Locate the cell with the specified text and output its [x, y] center coordinate. 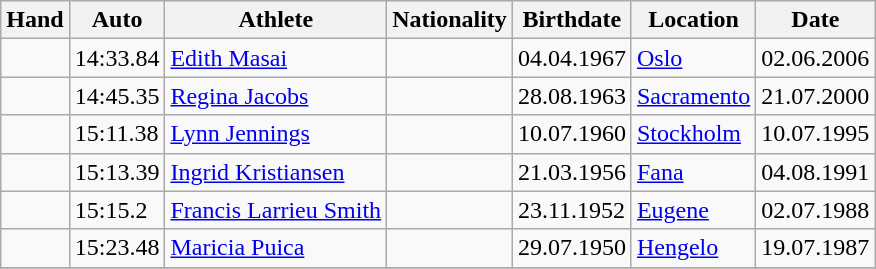
04.04.1967 [572, 58]
04.08.1991 [816, 172]
15:23.48 [117, 248]
14:33.84 [117, 58]
Eugene [693, 210]
15:11.38 [117, 134]
Regina Jacobs [276, 96]
19.07.1987 [816, 248]
10.07.1995 [816, 134]
29.07.1950 [572, 248]
Stockholm [693, 134]
15:15.2 [117, 210]
Athlete [276, 20]
Oslo [693, 58]
02.07.1988 [816, 210]
23.11.1952 [572, 210]
Auto [117, 20]
Fana [693, 172]
28.08.1963 [572, 96]
Edith Masai [276, 58]
21.03.1956 [572, 172]
15:13.39 [117, 172]
Sacramento [693, 96]
Location [693, 20]
Date [816, 20]
Maricia Puica [276, 248]
Birthdate [572, 20]
Francis Larrieu Smith [276, 210]
Nationality [450, 20]
14:45.35 [117, 96]
Hand [35, 20]
02.06.2006 [816, 58]
Hengelo [693, 248]
21.07.2000 [816, 96]
10.07.1960 [572, 134]
Ingrid Kristiansen [276, 172]
Lynn Jennings [276, 134]
